Locate the cell with the specified text and output its (X, Y) center coordinate. 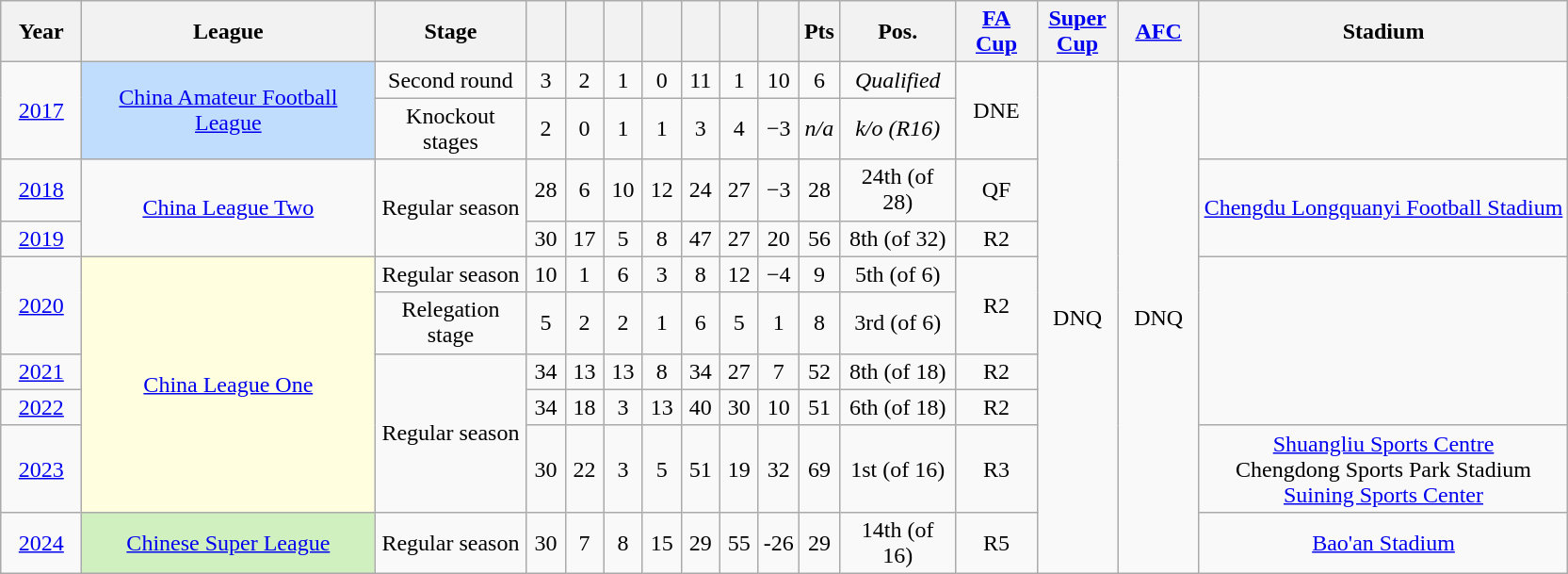
40 (701, 407)
Pos. (897, 32)
52 (819, 371)
24th (of 28) (897, 190)
k/o (R16) (897, 128)
18 (584, 407)
17 (584, 238)
2018 (41, 190)
22 (584, 468)
4 (738, 128)
-26 (778, 543)
8th (of 18) (897, 371)
FA Cup (996, 32)
R5 (996, 543)
Super Cup (1077, 32)
Qualified (897, 80)
2022 (41, 407)
2024 (41, 543)
69 (819, 468)
5th (of 6) (897, 274)
China Amateur Football League (228, 111)
DNE (996, 111)
2021 (41, 371)
47 (701, 238)
3rd (of 6) (897, 322)
n/a (819, 128)
Bao'an Stadium (1383, 543)
9 (819, 274)
20 (778, 238)
55 (738, 543)
2019 (41, 238)
Chengdu Longquanyi Football Stadium (1383, 207)
2023 (41, 468)
11 (701, 80)
Chinese Super League (228, 543)
QF (996, 190)
Year (41, 32)
Knockout stages (450, 128)
Stadium (1383, 32)
56 (819, 238)
Pts (819, 32)
8th (of 32) (897, 238)
19 (738, 468)
Stage (450, 32)
14th (of 16) (897, 543)
15 (661, 543)
China League Two (228, 207)
2020 (41, 305)
AFC (1158, 32)
1st (of 16) (897, 468)
24 (701, 190)
−4 (778, 274)
R3 (996, 468)
32 (778, 468)
6th (of 18) (897, 407)
Second round (450, 80)
Shuangliu Sports CentreChengdong Sports Park StadiumSuining Sports Center (1383, 468)
Relegation stage (450, 322)
2017 (41, 111)
League (228, 32)
China League One (228, 385)
